From the cell containing the given text, extract its center point as (X, Y) coordinate. 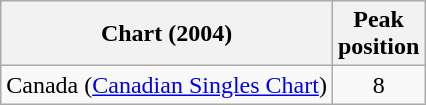
8 (378, 85)
Peakposition (378, 34)
Canada (Canadian Singles Chart) (167, 85)
Chart (2004) (167, 34)
